Scan for the cell matching the given text and deliver its (x, y) coordinate at center. 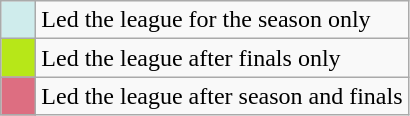
Led the league after finals only (222, 58)
Led the league after season and finals (222, 96)
Led the league for the season only (222, 20)
